Extract the [x, y] coordinate from the center of the cell holding the provided text.  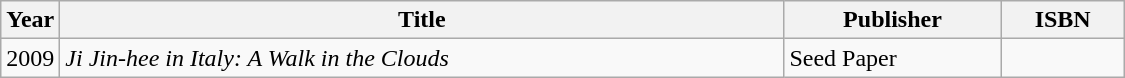
2009 [30, 58]
ISBN [1062, 20]
Publisher [892, 20]
Seed Paper [892, 58]
Year [30, 20]
Title [422, 20]
Ji Jin-hee in Italy: A Walk in the Clouds [422, 58]
